Detect which cell encompasses the target text, then output its (x, y) center coordinate. 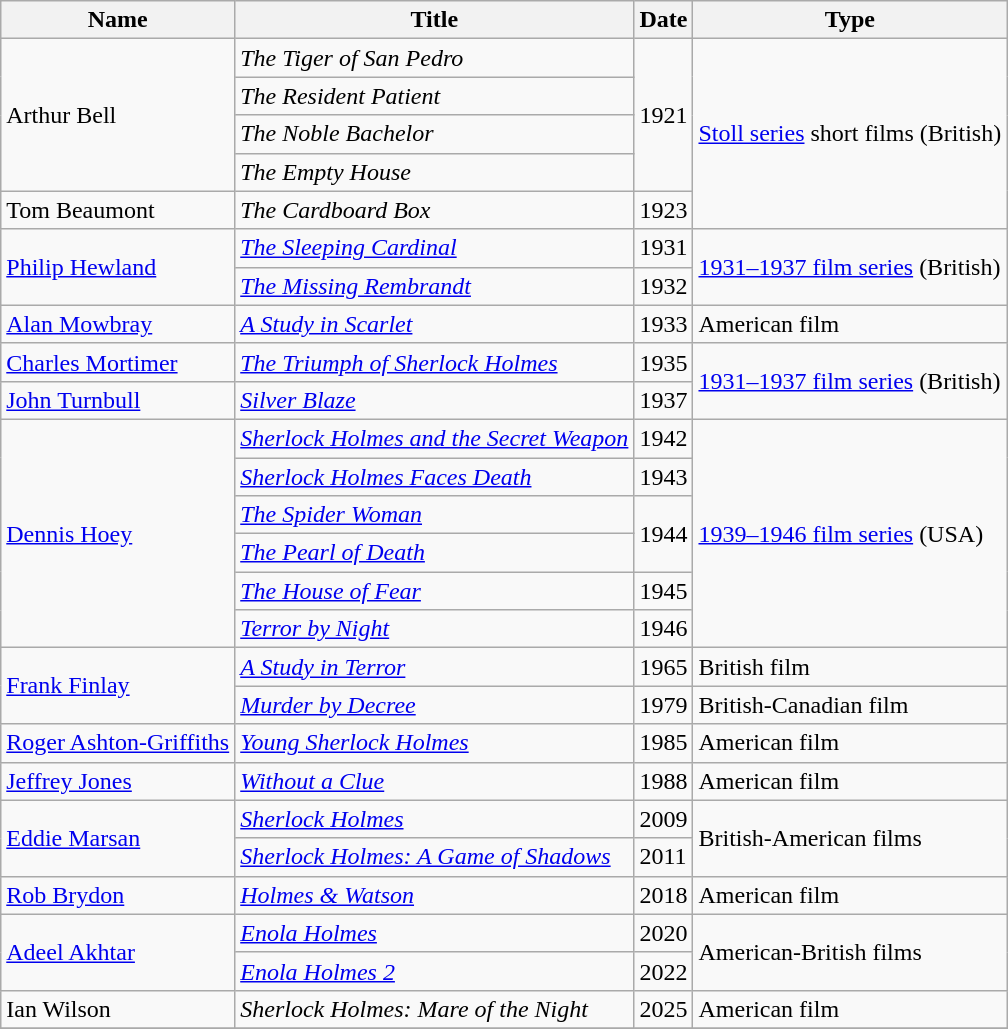
2022 (664, 971)
1985 (664, 743)
Murder by Decree (434, 705)
Enola Holmes (434, 933)
1943 (664, 477)
The Cardboard Box (434, 210)
A Study in Terror (434, 667)
1945 (664, 591)
2025 (664, 1009)
1923 (664, 210)
A Study in Scarlet (434, 324)
1942 (664, 438)
1932 (664, 286)
British-Canadian film (850, 705)
Without a Clue (434, 781)
The Triumph of Sherlock Holmes (434, 362)
1935 (664, 362)
Terror by Night (434, 629)
1944 (664, 534)
Date (664, 20)
1937 (664, 400)
2011 (664, 857)
Young Sherlock Holmes (434, 743)
Frank Finlay (118, 686)
Type (850, 20)
Dennis Hoey (118, 533)
The Missing Rembrandt (434, 286)
The Tiger of San Pedro (434, 58)
The Noble Bachelor (434, 134)
The Sleeping Cardinal (434, 248)
1921 (664, 115)
Sherlock Holmes Faces Death (434, 477)
Eddie Marsan (118, 838)
2018 (664, 895)
Charles Mortimer (118, 362)
Jeffrey Jones (118, 781)
1933 (664, 324)
2020 (664, 933)
1946 (664, 629)
John Turnbull (118, 400)
Rob Brydon (118, 895)
British-American films (850, 838)
Enola Holmes 2 (434, 971)
The Resident Patient (434, 96)
The House of Fear (434, 591)
1931 (664, 248)
Alan Mowbray (118, 324)
Ian Wilson (118, 1009)
Sherlock Holmes (434, 819)
The Pearl of Death (434, 553)
1979 (664, 705)
Arthur Bell (118, 115)
Title (434, 20)
Holmes & Watson (434, 895)
Name (118, 20)
Roger Ashton-Griffiths (118, 743)
The Spider Woman (434, 515)
Sherlock Holmes: Mare of the Night (434, 1009)
The Empty House (434, 172)
British film (850, 667)
Sherlock Holmes and the Secret Weapon (434, 438)
Silver Blaze (434, 400)
1988 (664, 781)
1939–1946 film series (USA) (850, 533)
Stoll series short films (British) (850, 134)
Philip Hewland (118, 267)
2009 (664, 819)
1965 (664, 667)
Sherlock Holmes: A Game of Shadows (434, 857)
American-British films (850, 952)
Tom Beaumont (118, 210)
Adeel Akhtar (118, 952)
